Return the [X, Y] coordinate for the center point of the cell that contains the specified text.  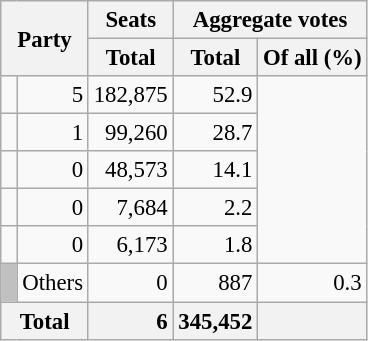
Party [45, 38]
6 [130, 321]
48,573 [130, 170]
28.7 [216, 133]
Seats [130, 20]
182,875 [130, 95]
7,684 [130, 208]
0.3 [312, 283]
99,260 [130, 133]
1.8 [216, 245]
5 [52, 95]
1 [52, 133]
2.2 [216, 208]
345,452 [216, 321]
52.9 [216, 95]
Aggregate votes [270, 20]
Others [52, 283]
14.1 [216, 170]
887 [216, 283]
6,173 [130, 245]
Of all (%) [312, 58]
